Return [X, Y] of the center of cell containing provided text 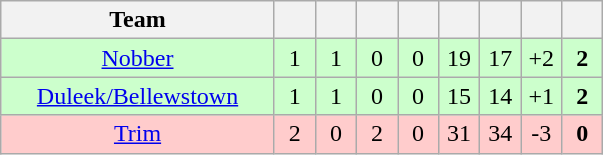
Duleek/Bellewstown [138, 96]
Nobber [138, 58]
17 [500, 58]
19 [460, 58]
-3 [542, 134]
31 [460, 134]
Team [138, 20]
34 [500, 134]
+1 [542, 96]
15 [460, 96]
Trim [138, 134]
+2 [542, 58]
14 [500, 96]
